For the text-containing cell, return its midpoint in (x, y) coordinate format. 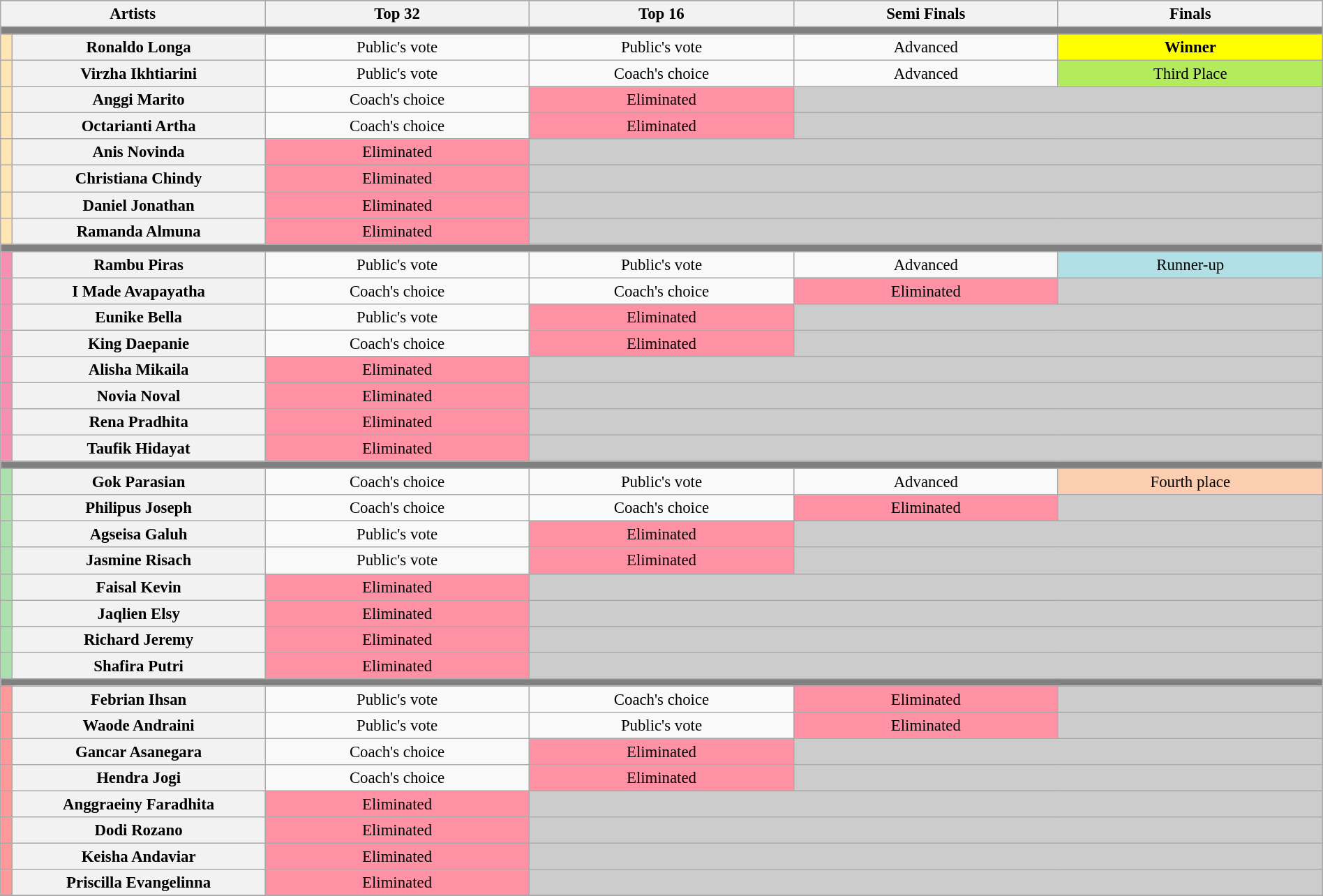
Christiana Chindy (139, 179)
Jaqlien Elsy (139, 613)
Jasmine Risach (139, 561)
Shafira Putri (139, 666)
Taufik Hidayat (139, 449)
Priscilla Evangelinna (139, 883)
Daniel Jonathan (139, 205)
Virzha Ikhtiarini (139, 74)
Artists (133, 14)
Keisha Andaviar (139, 857)
Gancar Asanegara (139, 752)
Alisha Mikaila (139, 370)
Fourth place (1190, 482)
Rena Pradhita (139, 422)
Top 16 (661, 14)
Febrian Ihsan (139, 699)
Waode Andraini (139, 726)
Finals (1190, 14)
Rambu Piras (139, 264)
Dodi Rozano (139, 830)
Eunike Bella (139, 318)
I Made Avapayatha (139, 291)
Philipus Joseph (139, 508)
Faisal Kevin (139, 587)
Novia Noval (139, 396)
Octarianti Artha (139, 126)
Third Place (1190, 74)
King Daepanie (139, 343)
Hendra Jogi (139, 778)
Anis Novinda (139, 153)
Gok Parasian (139, 482)
Ramanda Almuna (139, 231)
Semi Finals (925, 14)
Winner (1190, 47)
Top 32 (398, 14)
Richard Jeremy (139, 639)
Agseisa Galuh (139, 535)
Anggi Marito (139, 100)
Runner-up (1190, 264)
Anggraeiny Faradhita (139, 805)
Ronaldo Longa (139, 47)
